Detect which cell encompasses the target text, then output its [x, y] center coordinate. 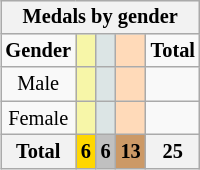
Female [38, 118]
13 [131, 152]
Medals by gender [100, 17]
Gender [38, 51]
25 [173, 152]
Male [38, 84]
